Output the (x, y) coordinate of the center of the cell containing the given text.  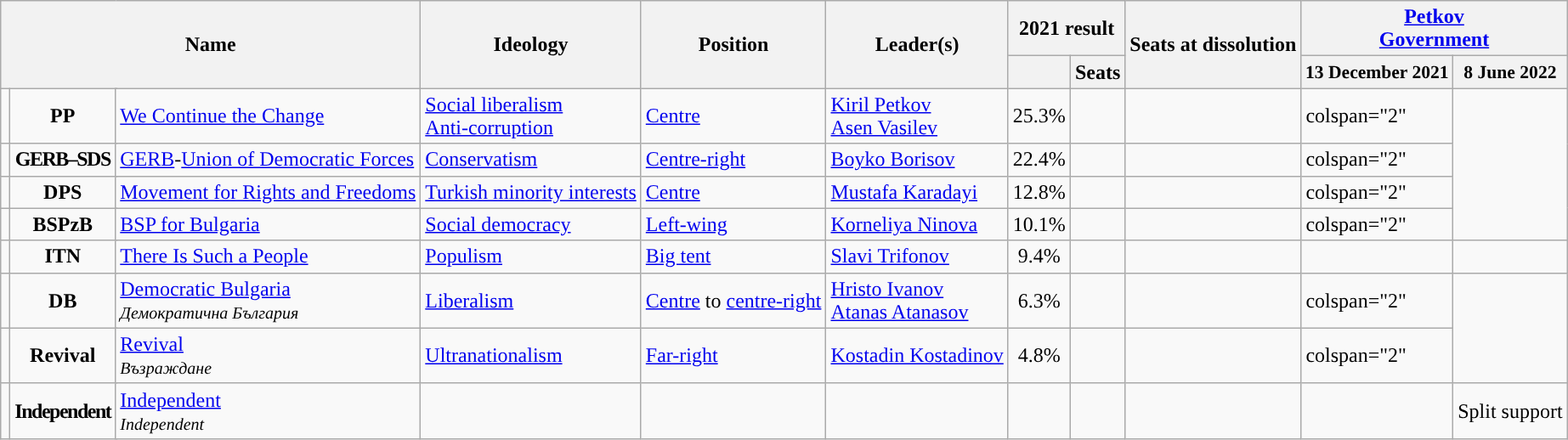
Seats at dissolution (1214, 44)
Hristo IvanovAtanas Atanasov (917, 301)
Seats (1097, 72)
Social democracy (531, 224)
12.8% (1039, 192)
Social liberalismAnti-corruption (531, 116)
There Is Such a People (269, 257)
9.4% (1039, 257)
Name (211, 44)
Independent (63, 411)
Movement for Rights and Freedoms (269, 192)
4.8% (1039, 355)
Centre-right (733, 160)
PetkovGovernment (1435, 29)
Leader(s) (917, 44)
BSPzB (63, 224)
DB (63, 301)
Kostadin Kostadinov (917, 355)
BSP for Bulgaria (269, 224)
Left-wing (733, 224)
10.1% (1039, 224)
GERB–SDS (63, 160)
Centre to centre-right (733, 301)
Kiril PetkovAsen Vasilev (917, 116)
6.3% (1039, 301)
RevivalВъзраждане (269, 355)
Position (733, 44)
Ultranationalism (531, 355)
Ideology (531, 44)
Turkish minority interests (531, 192)
DPS (63, 192)
IndependentIndependent (269, 411)
Conservatism (531, 160)
8 June 2022 (1510, 72)
Big tent (733, 257)
Far-right (733, 355)
2021 result (1066, 29)
25.3% (1039, 116)
Liberalism (531, 301)
Slavi Trifonov (917, 257)
Split support (1510, 411)
Boyko Borisov (917, 160)
Revival (63, 355)
Mustafa Karadayi (917, 192)
PP (63, 116)
Democratic BulgariaДемократична България (269, 301)
We Continue the Change (269, 116)
13 December 2021 (1377, 72)
ITN (63, 257)
GERB-Union of Democratic Forces (269, 160)
Populism (531, 257)
22.4% (1039, 160)
Korneliya Ninova (917, 224)
